For the text-containing cell, return its midpoint in (X, Y) coordinate format. 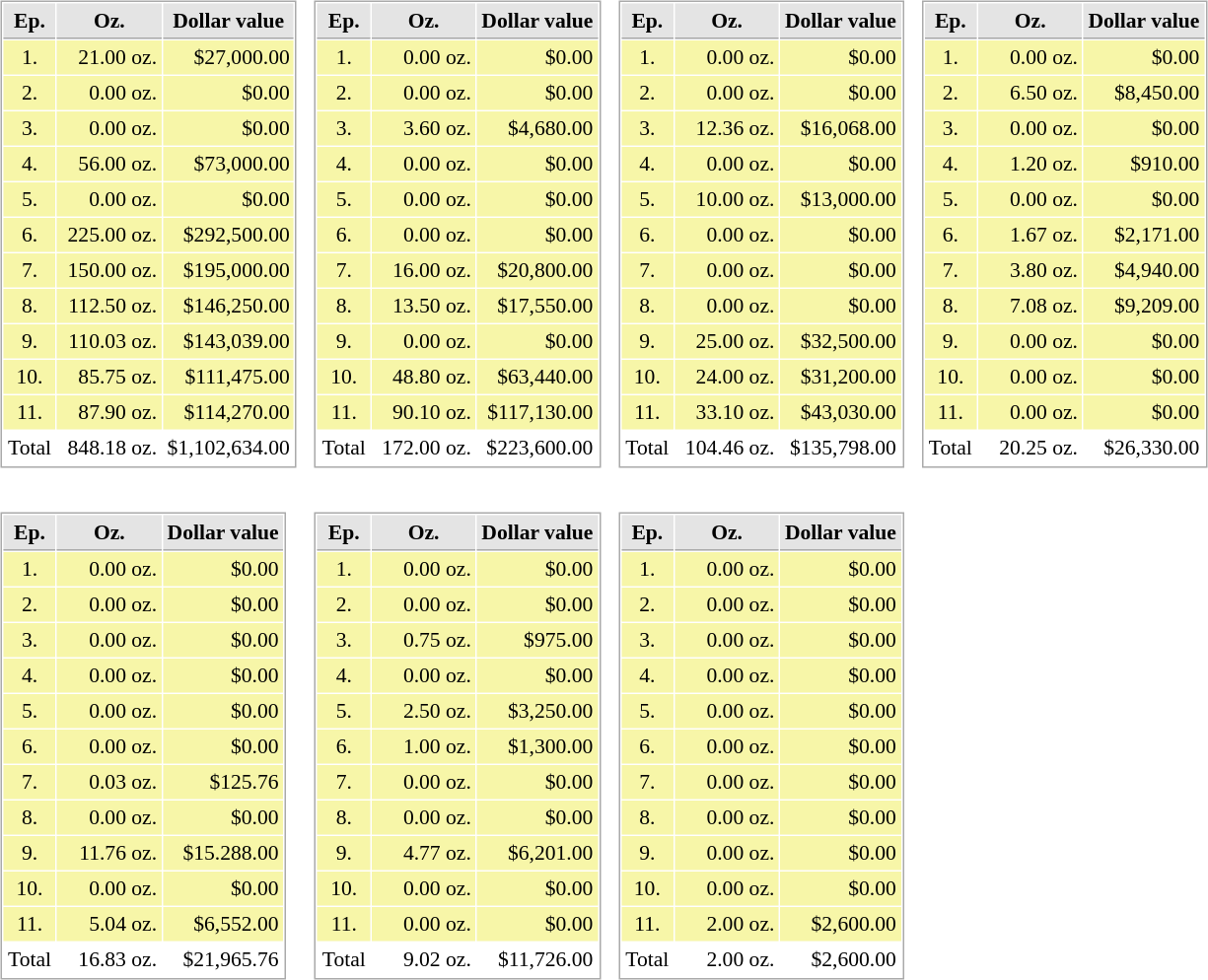
$63,440.00 (537, 377)
848.18 oz. (109, 448)
$223,600.00 (537, 448)
$8,450.00 (1144, 93)
$32,500.00 (840, 341)
$17,550.00 (537, 306)
25.00 oz. (727, 341)
$3,250.00 (537, 711)
$6,552.00 (223, 924)
$4,680.00 (537, 128)
$43,030.00 (840, 412)
$27,000.00 (229, 57)
10.00 oz. (727, 199)
20.25 oz. (1030, 448)
1.00 oz. (424, 746)
$20,800.00 (537, 270)
$125.76 (223, 782)
0.75 oz. (424, 640)
$21,965.76 (223, 959)
4.77 oz. (424, 853)
$13,000.00 (840, 199)
9.02 oz. (424, 959)
$143,039.00 (229, 341)
16.00 oz. (424, 270)
110.03 oz. (109, 341)
56.00 oz. (109, 164)
$114,270.00 (229, 412)
$292,500.00 (229, 235)
90.10 oz. (424, 412)
$11,726.00 (537, 959)
$4,940.00 (1144, 270)
$73,000.00 (229, 164)
1.20 oz. (1030, 164)
6.50 oz. (1030, 93)
$26,330.00 (1144, 448)
$16,068.00 (840, 128)
0.03 oz. (109, 782)
$6,201.00 (537, 853)
87.90 oz. (109, 412)
85.75 oz. (109, 377)
$31,200.00 (840, 377)
$111,475.00 (229, 377)
1.67 oz. (1030, 235)
104.46 oz. (727, 448)
13.50 oz. (424, 306)
3.60 oz. (424, 128)
21.00 oz. (109, 57)
24.00 oz. (727, 377)
$195,000.00 (229, 270)
$2,171.00 (1144, 235)
$1,102,634.00 (229, 448)
225.00 oz. (109, 235)
$910.00 (1144, 164)
12.36 oz. (727, 128)
2.50 oz. (424, 711)
$1,300.00 (537, 746)
172.00 oz. (424, 448)
112.50 oz. (109, 306)
150.00 oz. (109, 270)
$135,798.00 (840, 448)
5.04 oz. (109, 924)
11.76 oz. (109, 853)
3.80 oz. (1030, 270)
33.10 oz. (727, 412)
$146,250.00 (229, 306)
48.80 oz. (424, 377)
$15.288.00 (223, 853)
$9,209.00 (1144, 306)
$975.00 (537, 640)
7.08 oz. (1030, 306)
16.83 oz. (109, 959)
$117,130.00 (537, 412)
